Determine the [x, y] coordinate at the center of the cell enclosing the given text.  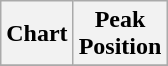
PeakPosition [120, 34]
Chart [37, 34]
